Extract the (X, Y) coordinate from the center of the cell holding the provided text.  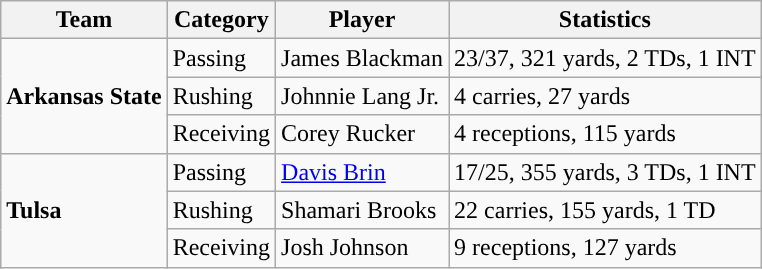
4 carries, 27 yards (606, 96)
Corey Rucker (362, 134)
9 receptions, 127 yards (606, 248)
Josh Johnson (362, 248)
James Blackman (362, 58)
Statistics (606, 20)
Tulsa (84, 210)
17/25, 355 yards, 3 TDs, 1 INT (606, 172)
22 carries, 155 yards, 1 TD (606, 210)
23/37, 321 yards, 2 TDs, 1 INT (606, 58)
Team (84, 20)
Johnnie Lang Jr. (362, 96)
Shamari Brooks (362, 210)
Arkansas State (84, 96)
Davis Brin (362, 172)
Player (362, 20)
Category (221, 20)
4 receptions, 115 yards (606, 134)
